Scan for the cell matching the given text and deliver its (x, y) coordinate at center. 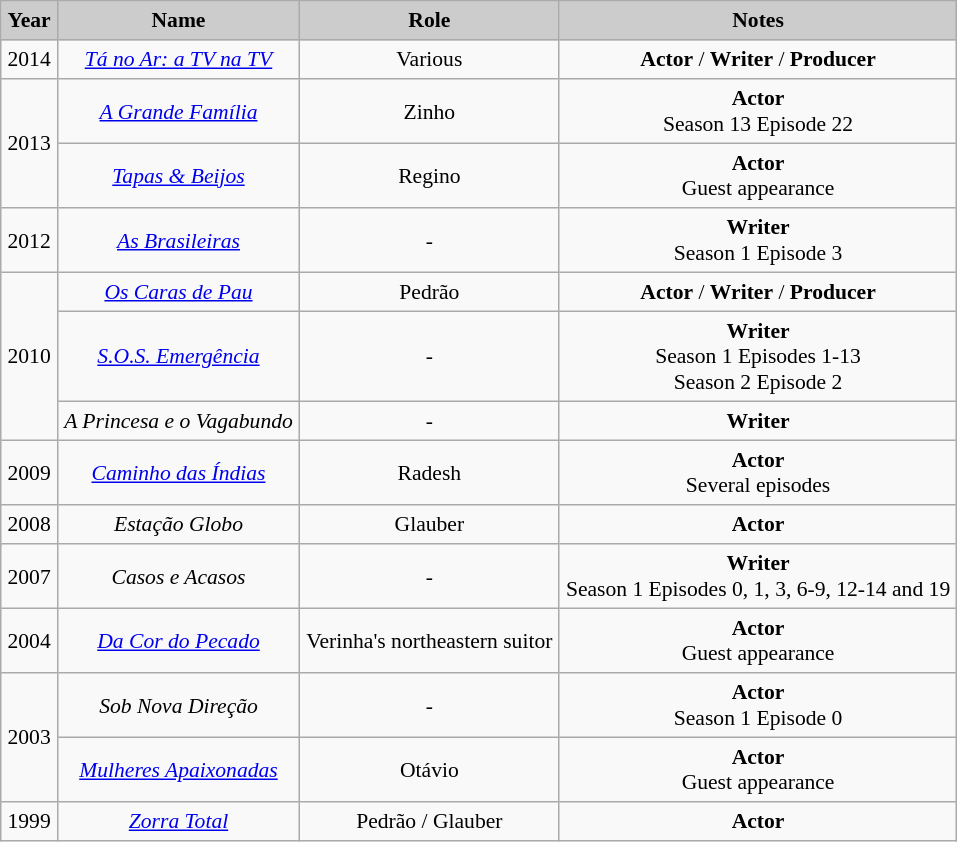
Caminho das Índias (178, 472)
2010 (30, 356)
A Princesa e o Vagabundo (178, 420)
Regino (430, 175)
2009 (30, 472)
ActorSeveral episodes (758, 472)
Casos e Acasos (178, 576)
A Grande Família (178, 111)
Notes (758, 20)
Pedrão / Glauber (430, 822)
Estação Globo (178, 524)
2012 (30, 240)
ActorSeason 13 Episode 22 (758, 111)
2007 (30, 576)
Glauber (430, 524)
Radesh (430, 472)
Pedrão (430, 292)
Zinho (430, 111)
Year (30, 20)
2008 (30, 524)
Da Cor do Pecado (178, 640)
Tá no Ar: a TV na TV (178, 60)
2014 (30, 60)
WriterSeason 1 Episodes 1-13Season 2 Episode 2 (758, 356)
Zorra Total (178, 822)
Name (178, 20)
2013 (30, 144)
ActorSeason 1 Episode 0 (758, 705)
WriterSeason 1 Episode 3 (758, 240)
WriterSeason 1 Episodes 0, 1, 3, 6-9, 12-14 and 19 (758, 576)
Role (430, 20)
S.O.S. Emergência (178, 356)
1999 (30, 822)
As Brasileiras (178, 240)
2004 (30, 640)
2003 (30, 738)
Various (430, 60)
Writer (758, 420)
Sob Nova Direção (178, 705)
Verinha's northeastern suitor (430, 640)
Otávio (430, 769)
Tapas & Beijos (178, 175)
Os Caras de Pau (178, 292)
Mulheres Apaixonadas (178, 769)
